Return [x, y] of the center of cell containing provided text 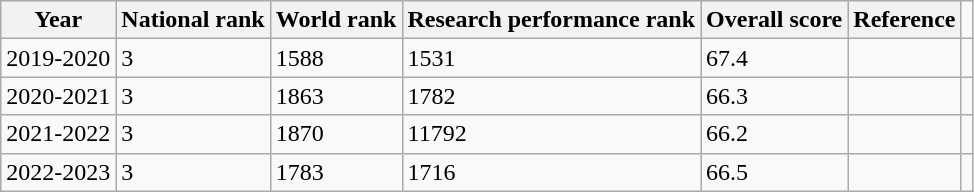
2020-2021 [58, 96]
1863 [336, 96]
1870 [336, 134]
11792 [552, 134]
1716 [552, 172]
2022-2023 [58, 172]
2019-2020 [58, 58]
1588 [336, 58]
66.2 [774, 134]
2021-2022 [58, 134]
1531 [552, 58]
National rank [193, 20]
1783 [336, 172]
66.3 [774, 96]
Research performance rank [552, 20]
World rank [336, 20]
Year [58, 20]
Overall score [774, 20]
1782 [552, 96]
67.4 [774, 58]
66.5 [774, 172]
Reference [904, 20]
